Search for the cell housing the specified text and yield its (X, Y) center coordinate. 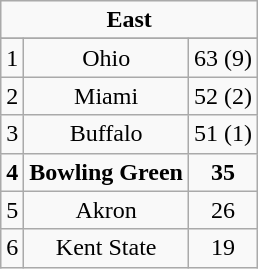
63 (9) (222, 58)
1 (12, 58)
3 (12, 134)
Buffalo (106, 134)
26 (222, 210)
Bowling Green (106, 172)
2 (12, 96)
52 (2) (222, 96)
35 (222, 172)
Miami (106, 96)
Akron (106, 210)
4 (12, 172)
5 (12, 210)
6 (12, 248)
51 (1) (222, 134)
19 (222, 248)
East (130, 20)
Kent State (106, 248)
Ohio (106, 58)
